Return [X, Y] of the center of cell containing provided text 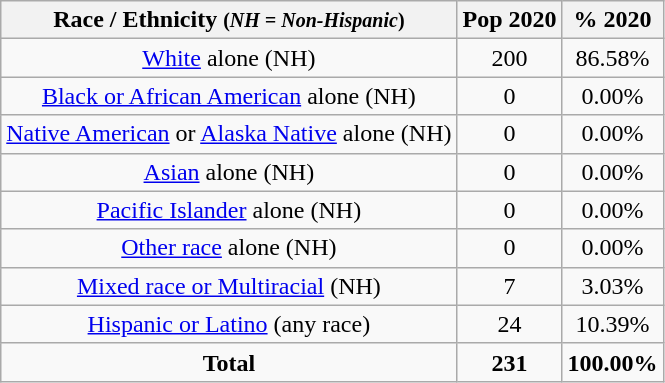
White alone (NH) [229, 58]
Hispanic or Latino (any race) [229, 324]
Mixed race or Multiracial (NH) [229, 286]
% 2020 [612, 20]
Asian alone (NH) [229, 172]
Pacific Islander alone (NH) [229, 210]
200 [510, 58]
Total [229, 362]
Native American or Alaska Native alone (NH) [229, 134]
Other race alone (NH) [229, 248]
7 [510, 286]
86.58% [612, 58]
Black or African American alone (NH) [229, 96]
100.00% [612, 362]
Pop 2020 [510, 20]
231 [510, 362]
Race / Ethnicity (NH = Non-Hispanic) [229, 20]
24 [510, 324]
3.03% [612, 286]
10.39% [612, 324]
